Identify which cell holds the provided text, then report its (X, Y) central coordinate. 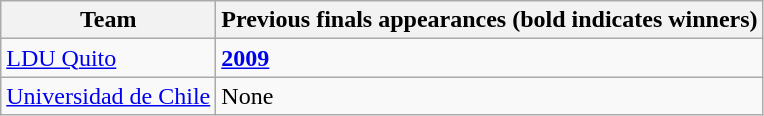
None (490, 96)
LDU Quito (108, 58)
Universidad de Chile (108, 96)
Previous finals appearances (bold indicates winners) (490, 20)
2009 (490, 58)
Team (108, 20)
